Determine the [x, y] coordinate at the center of the cell enclosing the given text.  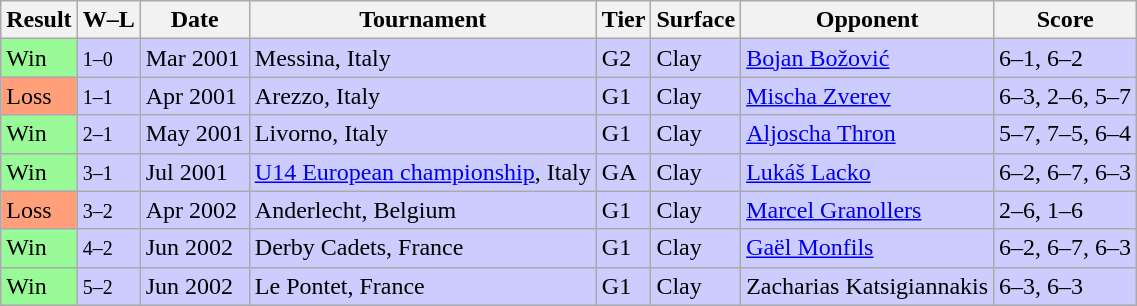
Le Pontet, France [422, 286]
Mischa Zverev [868, 96]
Anderlecht, Belgium [422, 210]
Date [194, 20]
2–6, 1–6 [1066, 210]
Messina, Italy [422, 58]
Apr 2001 [194, 96]
U14 European championship, Italy [422, 172]
Apr 2002 [194, 210]
W–L [108, 20]
4–2 [108, 248]
3–1 [108, 172]
Marcel Granollers [868, 210]
Surface [696, 20]
Arezzo, Italy [422, 96]
Tier [624, 20]
Jul 2001 [194, 172]
3–2 [108, 210]
Aljoscha Thron [868, 134]
1–1 [108, 96]
Derby Cadets, France [422, 248]
Zacharias Katsigiannakis [868, 286]
5–7, 7–5, 6–4 [1066, 134]
Livorno, Italy [422, 134]
Result [39, 20]
Opponent [868, 20]
G2 [624, 58]
5–2 [108, 286]
Bojan Božović [868, 58]
Gaël Monfils [868, 248]
Tournament [422, 20]
2–1 [108, 134]
6–3, 2–6, 5–7 [1066, 96]
Lukáš Lacko [868, 172]
1–0 [108, 58]
GA [624, 172]
Mar 2001 [194, 58]
May 2001 [194, 134]
6–3, 6–3 [1066, 286]
Score [1066, 20]
6–1, 6–2 [1066, 58]
